Output the (X, Y) coordinate of the center of the cell containing the given text.  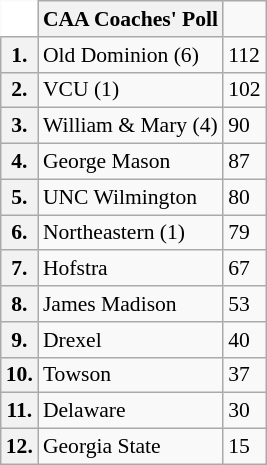
80 (244, 197)
Old Dominion (6) (130, 55)
5. (20, 197)
40 (244, 340)
Georgia State (130, 447)
53 (244, 304)
Delaware (130, 411)
2. (20, 90)
102 (244, 90)
67 (244, 269)
UNC Wilmington (130, 197)
8. (20, 304)
James Madison (130, 304)
79 (244, 233)
12. (20, 447)
Drexel (130, 340)
7. (20, 269)
CAA Coaches' Poll (130, 19)
Towson (130, 375)
9. (20, 340)
87 (244, 162)
VCU (1) (130, 90)
3. (20, 126)
37 (244, 375)
1. (20, 55)
Northeastern (1) (130, 233)
11. (20, 411)
112 (244, 55)
15 (244, 447)
10. (20, 375)
30 (244, 411)
4. (20, 162)
George Mason (130, 162)
6. (20, 233)
William & Mary (4) (130, 126)
90 (244, 126)
Hofstra (130, 269)
